Identify which cell holds the provided text, then report its (x, y) central coordinate. 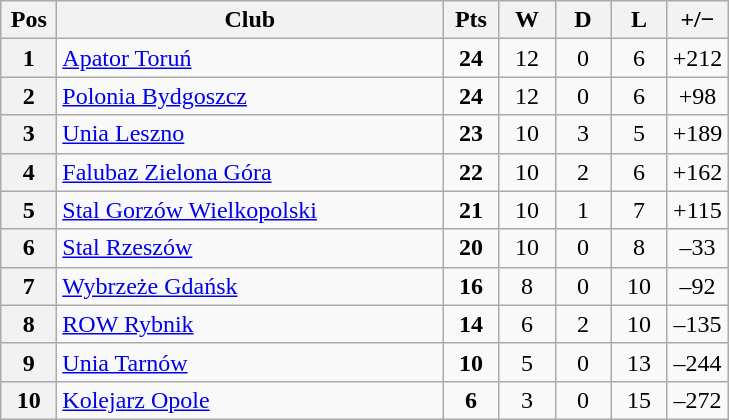
–272 (698, 400)
Pos (29, 20)
W (527, 20)
+/− (698, 20)
+212 (698, 58)
16 (471, 286)
–92 (698, 286)
Stal Gorzów Wielkopolski (250, 210)
21 (471, 210)
Apator Toruń (250, 58)
Falubaz Zielona Góra (250, 172)
Kolejarz Opole (250, 400)
Polonia Bydgoszcz (250, 96)
+189 (698, 134)
20 (471, 248)
+162 (698, 172)
15 (639, 400)
ROW Rybnik (250, 324)
Unia Leszno (250, 134)
14 (471, 324)
–244 (698, 362)
D (583, 20)
4 (29, 172)
Stal Rzeszów (250, 248)
9 (29, 362)
Wybrzeże Gdańsk (250, 286)
Club (250, 20)
L (639, 20)
Pts (471, 20)
+98 (698, 96)
–33 (698, 248)
13 (639, 362)
23 (471, 134)
–135 (698, 324)
+115 (698, 210)
Unia Tarnów (250, 362)
22 (471, 172)
